Output the [X, Y] coordinate of the center of the cell containing the given text.  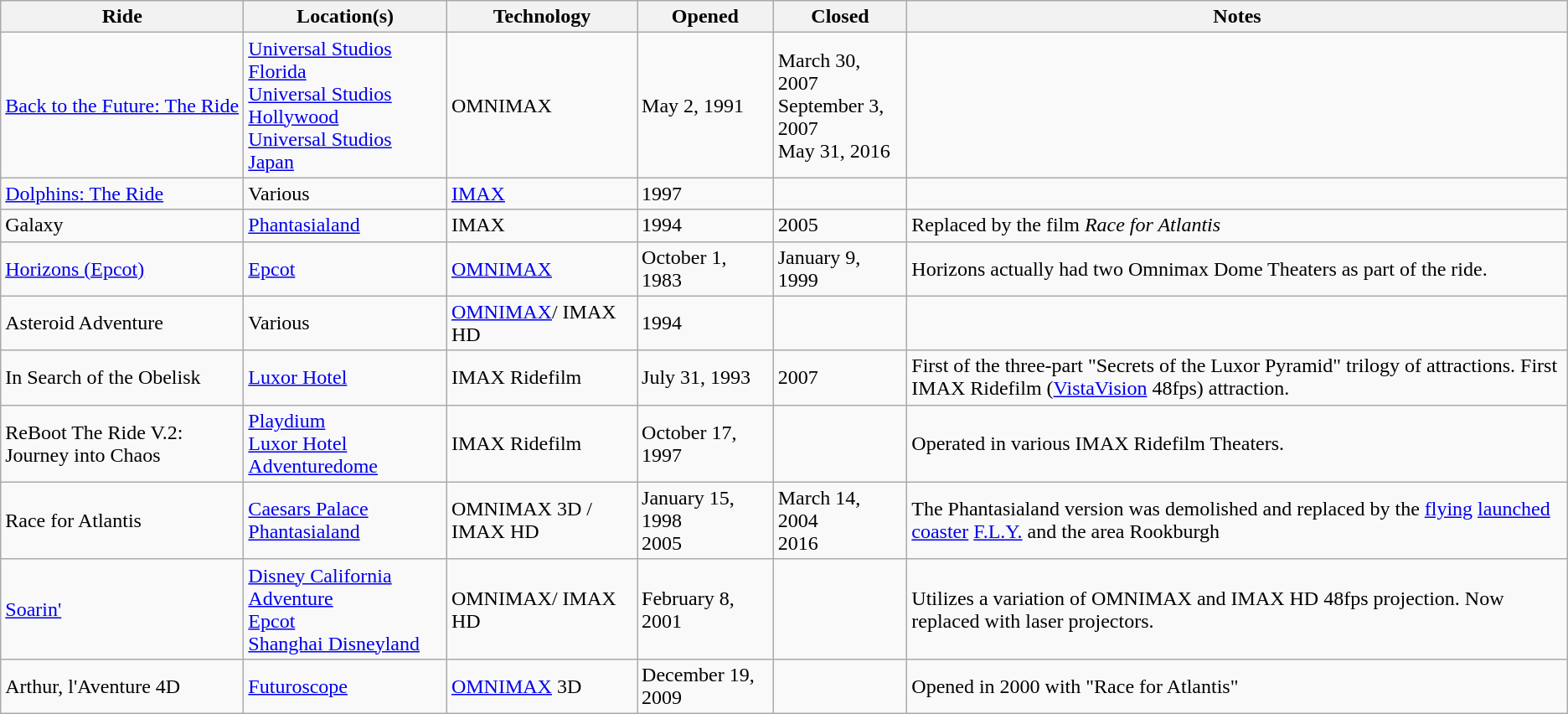
Luxor Hotel [345, 377]
1997 [705, 194]
2005 [840, 225]
July 31, 1993 [705, 377]
Opened [705, 17]
Closed [840, 17]
December 19, 2009 [705, 686]
In Search of the Obelisk [122, 377]
Notes [1237, 17]
Replaced by the film Race for Atlantis [1237, 225]
Soarin' [122, 608]
February 8, 2001 [705, 608]
Horizons actually had two Omnimax Dome Theaters as part of the ride. [1237, 268]
Horizons (Epcot) [122, 268]
Universal Studios FloridaUniversal Studios HollywoodUniversal Studios Japan [345, 106]
January 9, 1999 [840, 268]
Back to the Future: The Ride [122, 106]
Operated in various IMAX Ridefilm Theaters. [1237, 443]
Race for Atlantis [122, 520]
Phantasialand [345, 225]
2007 [840, 377]
Opened in 2000 with "Race for Atlantis" [1237, 686]
May 2, 1991 [705, 106]
OMNIMAX 3D [541, 686]
Ride [122, 17]
October 1, 1983 [705, 268]
Dolphins: The Ride [122, 194]
OMNIMAX 3D / IMAX HD [541, 520]
Caesars PalacePhantasialand [345, 520]
October 17, 1997 [705, 443]
March 14, 20042016 [840, 520]
First of the three-part "Secrets of the Luxor Pyramid" trilogy of attractions. First IMAX Ridefilm (VistaVision 48fps) attraction. [1237, 377]
Technology [541, 17]
Galaxy [122, 225]
Arthur, l'Aventure 4D [122, 686]
Futuroscope [345, 686]
Location(s) [345, 17]
The Phantasialand version was demolished and replaced by the flying launched coaster F.L.Y. and the area Rookburgh [1237, 520]
ReBoot The Ride V.2: Journey into Chaos [122, 443]
Epcot [345, 268]
Asteroid Adventure [122, 323]
March 30, 2007 September 3, 2007May 31, 2016 [840, 106]
PlaydiumLuxor HotelAdventuredome [345, 443]
Utilizes a variation of OMNIMAX and IMAX HD 48fps projection. Now replaced with laser projectors. [1237, 608]
January 15, 19982005 [705, 520]
Disney California AdventureEpcotShanghai Disneyland [345, 608]
